Locate the cell with the specified text and output its (X, Y) center coordinate. 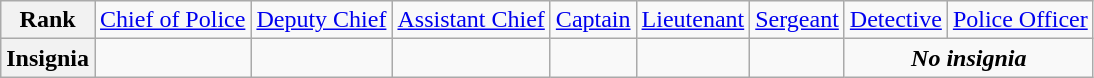
Police Officer (1020, 20)
Deputy Chief (322, 20)
No insignia (968, 58)
Lieutenant (693, 20)
Insignia (48, 58)
Sergeant (798, 20)
Chief of Police (173, 20)
Rank (48, 20)
Detective (896, 20)
Captain (593, 20)
Assistant Chief (471, 20)
